Provide the (x, y) coordinate of the cell's center where the given text is located.  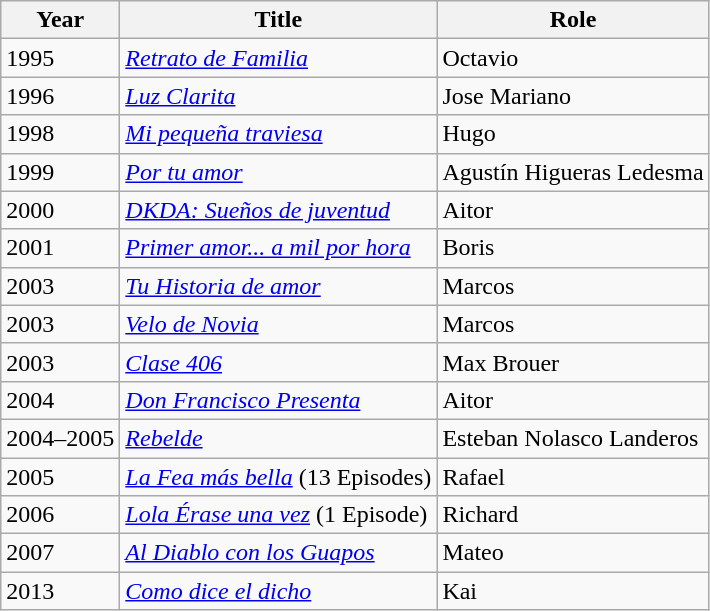
1999 (60, 172)
2007 (60, 553)
Tu Historia de amor (278, 286)
2004–2005 (60, 438)
Luz Clarita (278, 96)
Kai (573, 591)
Don Francisco Presenta (278, 400)
1998 (60, 134)
Boris (573, 248)
Retrato de Familia (278, 58)
1996 (60, 96)
DKDA: Sueños de juventud (278, 210)
Octavio (573, 58)
Hugo (573, 134)
2001 (60, 248)
Rafael (573, 477)
Al Diablo con los Guapos (278, 553)
Agustín Higueras Ledesma (573, 172)
Role (573, 20)
2004 (60, 400)
Por tu amor (278, 172)
Clase 406 (278, 362)
Como dice el dicho (278, 591)
Velo de Novia (278, 324)
Title (278, 20)
2006 (60, 515)
2000 (60, 210)
Max Brouer (573, 362)
La Fea más bella (13 Episodes) (278, 477)
Mateo (573, 553)
Esteban Nolasco Landeros (573, 438)
2013 (60, 591)
Jose Mariano (573, 96)
2005 (60, 477)
Lola Érase una vez (1 Episode) (278, 515)
Year (60, 20)
Primer amor... a mil por hora (278, 248)
Mi pequeña traviesa (278, 134)
Rebelde (278, 438)
1995 (60, 58)
Richard (573, 515)
